From the cell containing the given text, extract its center point as [x, y] coordinate. 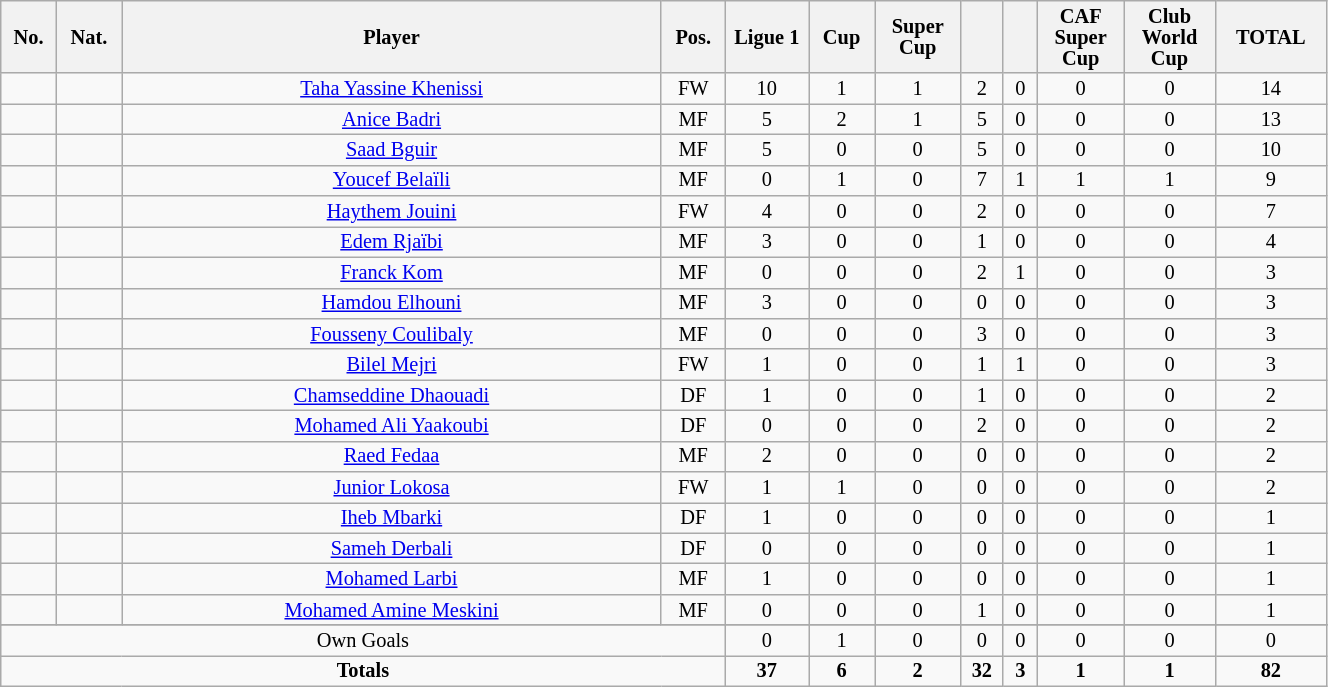
Iheb Mbarki [392, 518]
32 [982, 670]
Franck Kom [392, 272]
Pos. [693, 36]
Ligue 1 [767, 36]
Mohamed Amine Meskini [392, 610]
37 [767, 670]
Sameh Derbali [392, 548]
Taha Yassine Khenissi [392, 88]
Club World Cup [1170, 36]
6 [842, 670]
Anice Badri [392, 120]
Super Cup [918, 36]
Youcef Belaïli [392, 180]
Junior Lokosa [392, 488]
Raed Fedaa [392, 456]
Hamdou Elhouni [392, 304]
Saad Bguir [392, 150]
Edem Rjaïbi [392, 242]
TOTAL [1270, 36]
Cup [842, 36]
Haythem Jouini [392, 212]
Nat. [88, 36]
Mohamed Larbi [392, 580]
Fousseny Coulibaly [392, 334]
Totals [363, 670]
Player [392, 36]
No. [29, 36]
Chamseddine Dhaouadi [392, 396]
13 [1270, 120]
CAF Super Cup [1081, 36]
9 [1270, 180]
Bilel Mejri [392, 364]
Own Goals [363, 640]
14 [1270, 88]
Mohamed Ali Yaakoubi [392, 426]
82 [1270, 670]
